Identify which cell holds the provided text, then report its [x, y] central coordinate. 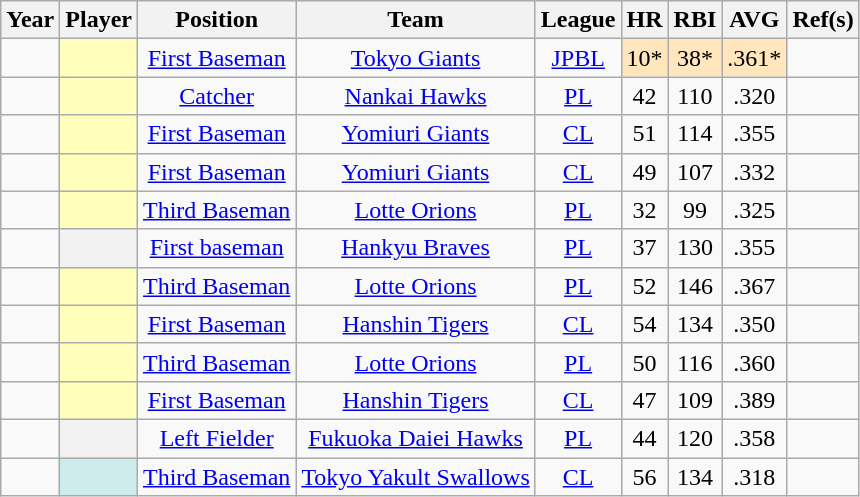
Position [216, 20]
52 [644, 286]
.367 [754, 286]
Team [416, 20]
.320 [754, 96]
.361* [754, 58]
HR [644, 20]
First baseman [216, 248]
League [578, 20]
44 [644, 438]
110 [695, 96]
.350 [754, 324]
116 [695, 362]
.358 [754, 438]
47 [644, 400]
.318 [754, 477]
120 [695, 438]
37 [644, 248]
.360 [754, 362]
107 [695, 172]
Tokyo Yakult Swallows [416, 477]
50 [644, 362]
.325 [754, 210]
49 [644, 172]
Year [30, 20]
Player [99, 20]
109 [695, 400]
130 [695, 248]
54 [644, 324]
32 [644, 210]
99 [695, 210]
RBI [695, 20]
.332 [754, 172]
Left Fielder [216, 438]
114 [695, 134]
146 [695, 286]
Catcher [216, 96]
Tokyo Giants [416, 58]
42 [644, 96]
Nankai Hawks [416, 96]
Ref(s) [823, 20]
AVG [754, 20]
56 [644, 477]
38* [695, 58]
JPBL [578, 58]
Fukuoka Daiei Hawks [416, 438]
Hankyu Braves [416, 248]
51 [644, 134]
10* [644, 58]
.389 [754, 400]
